Identify which cell holds the provided text, then report its (x, y) central coordinate. 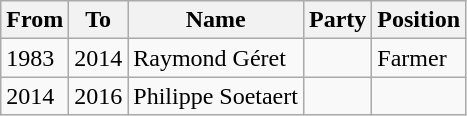
From (35, 20)
Raymond Géret (216, 58)
To (98, 20)
1983 (35, 58)
Position (419, 20)
Name (216, 20)
Philippe Soetaert (216, 96)
Farmer (419, 58)
2016 (98, 96)
Party (337, 20)
